Determine the [x, y] coordinate at the center of the cell enclosing the given text.  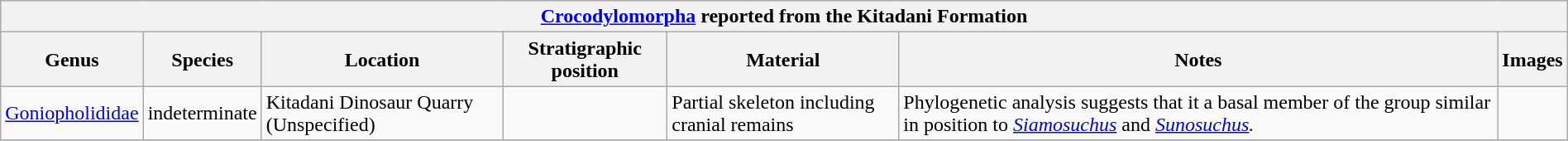
Species [202, 60]
Stratigraphic position [586, 60]
Phylogenetic analysis suggests that it a basal member of the group similar in position to Siamosuchus and Sunosuchus. [1198, 113]
Images [1532, 60]
Material [783, 60]
Location [382, 60]
Notes [1198, 60]
indeterminate [202, 113]
Crocodylomorpha reported from the Kitadani Formation [784, 17]
Genus [72, 60]
Goniopholididae [72, 113]
Partial skeleton including cranial remains [783, 113]
Kitadani Dinosaur Quarry (Unspecified) [382, 113]
